Capture the cell that displays the provided text and extract its (x, y) central coordinate. 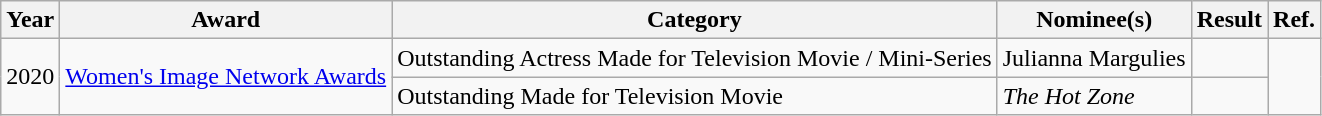
Ref. (1294, 20)
Outstanding Made for Television Movie (695, 96)
2020 (30, 77)
Category (695, 20)
Julianna Margulies (1094, 58)
Women's Image Network Awards (226, 77)
Award (226, 20)
Year (30, 20)
The Hot Zone (1094, 96)
Nominee(s) (1094, 20)
Outstanding Actress Made for Television Movie / Mini-Series (695, 58)
Result (1229, 20)
